Pinpoint the cell where the given text exists, returning its [x, y] midpoint coordinate. 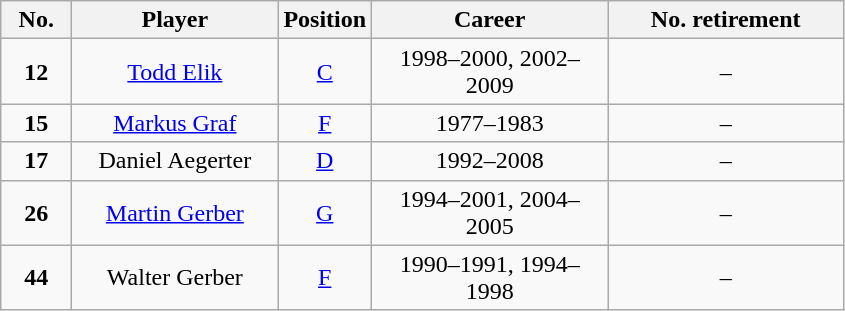
1998–2000, 2002–2009 [490, 72]
No. retirement [726, 20]
Walter Gerber [175, 278]
C [325, 72]
Player [175, 20]
Todd Elik [175, 72]
Markus Graf [175, 123]
No. [36, 20]
Career [490, 20]
1990–1991, 1994–1998 [490, 278]
Martin Gerber [175, 212]
1977–1983 [490, 123]
G [325, 212]
12 [36, 72]
44 [36, 278]
1994–2001, 2004–2005 [490, 212]
15 [36, 123]
D [325, 161]
1992–2008 [490, 161]
Position [325, 20]
26 [36, 212]
Daniel Aegerter [175, 161]
17 [36, 161]
